From the cell containing the given text, extract its center point as (x, y) coordinate. 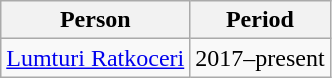
Person (96, 20)
2017–present (260, 58)
Period (260, 20)
Lumturi Ratkoceri (96, 58)
